Return the [x, y] coordinate for the center point of the cell that contains the specified text.  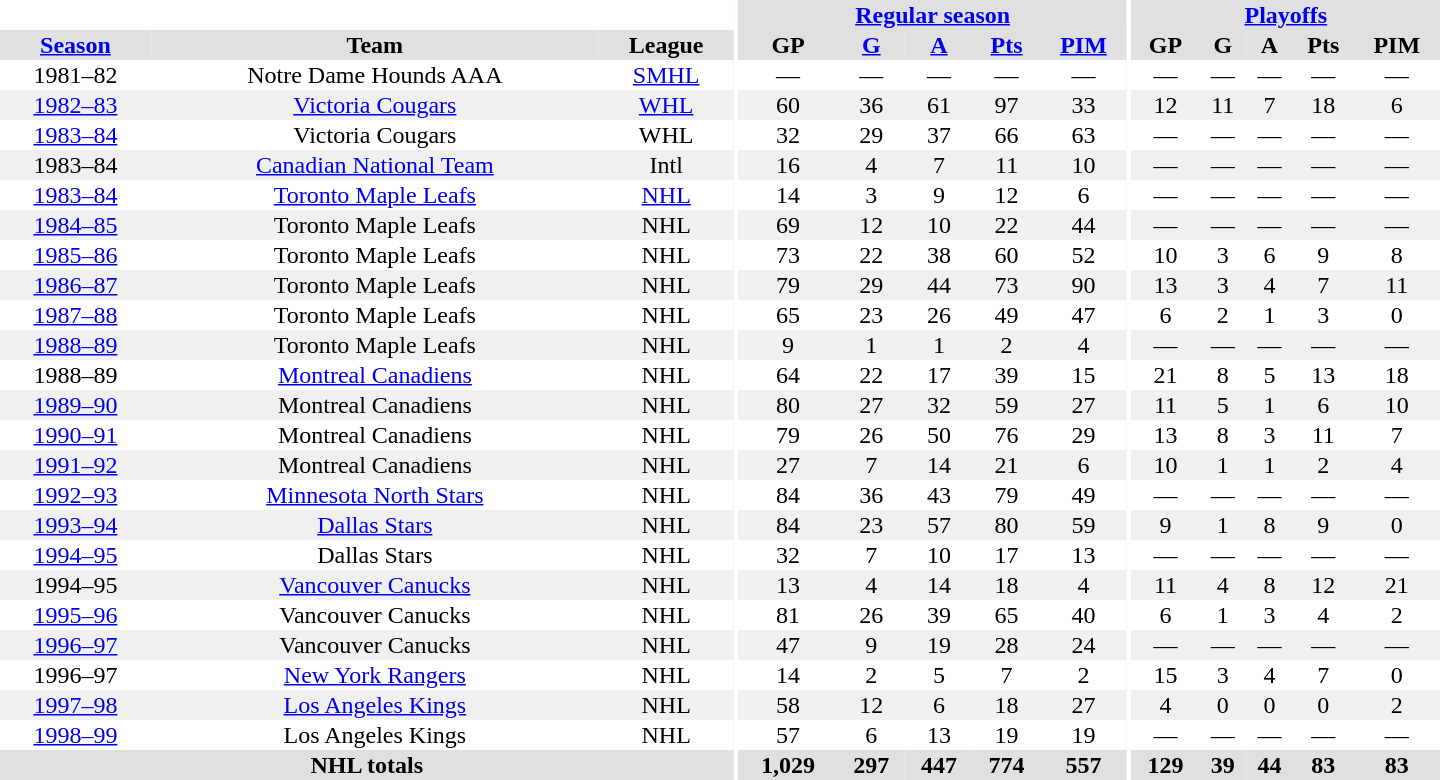
1984–85 [76, 225]
50 [939, 435]
447 [939, 765]
76 [1007, 435]
40 [1083, 615]
1982–83 [76, 105]
28 [1007, 645]
58 [788, 705]
1986–87 [76, 285]
1997–98 [76, 705]
Notre Dame Hounds AAA [375, 75]
1981–82 [76, 75]
37 [939, 135]
Minnesota North Stars [375, 495]
90 [1083, 285]
69 [788, 225]
1995–96 [76, 615]
1998–99 [76, 735]
NHL totals [367, 765]
66 [1007, 135]
1985–86 [76, 255]
1990–91 [76, 435]
Season [76, 45]
New York Rangers [375, 675]
16 [788, 165]
Team [375, 45]
52 [1083, 255]
Intl [666, 165]
Regular season [933, 15]
Playoffs [1286, 15]
League [666, 45]
SMHL [666, 75]
63 [1083, 135]
1987–88 [76, 315]
774 [1007, 765]
64 [788, 375]
Canadian National Team [375, 165]
61 [939, 105]
1992–93 [76, 495]
24 [1083, 645]
38 [939, 255]
129 [1166, 765]
97 [1007, 105]
33 [1083, 105]
1989–90 [76, 405]
1991–92 [76, 465]
1993–94 [76, 525]
1,029 [788, 765]
557 [1083, 765]
81 [788, 615]
297 [872, 765]
43 [939, 495]
